Identify which cell holds the provided text, then report its [x, y] central coordinate. 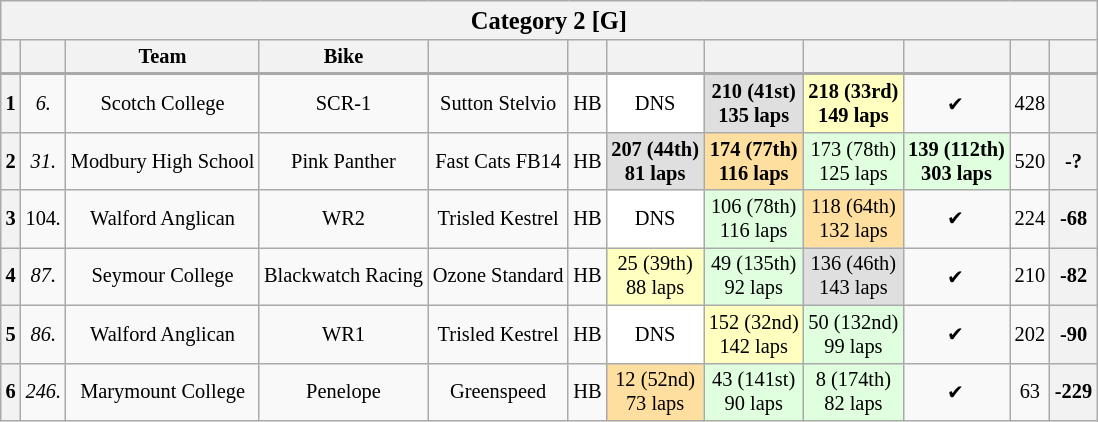
2 [11, 161]
202 [1030, 334]
Category 2 [G] [549, 20]
5 [11, 334]
63 [1030, 392]
-82 [1074, 276]
WR1 [344, 334]
246. [44, 392]
6. [44, 103]
SCR-1 [344, 103]
224 [1030, 219]
87. [44, 276]
210 [1030, 276]
218 (33rd)149 laps [854, 103]
Greenspeed [498, 392]
106 (78th)116 laps [754, 219]
43 (141st)90 laps [754, 392]
Pink Panther [344, 161]
86. [44, 334]
3 [11, 219]
Scotch College [162, 103]
520 [1030, 161]
WR2 [344, 219]
Penelope [344, 392]
31. [44, 161]
50 (132nd)99 laps [854, 334]
8 (174th)82 laps [854, 392]
Modbury High School [162, 161]
-90 [1074, 334]
118 (64th)132 laps [854, 219]
12 (52nd)73 laps [654, 392]
Fast Cats FB14 [498, 161]
-229 [1074, 392]
Ozone Standard [498, 276]
-? [1074, 161]
210 (41st)135 laps [754, 103]
Sutton Stelvio [498, 103]
49 (135th)92 laps [754, 276]
Marymount College [162, 392]
152 (32nd)142 laps [754, 334]
104. [44, 219]
173 (78th)125 laps [854, 161]
Team [162, 57]
428 [1030, 103]
174 (77th)116 laps [754, 161]
139 (112th)303 laps [956, 161]
Seymour College [162, 276]
4 [11, 276]
Blackwatch Racing [344, 276]
1 [11, 103]
6 [11, 392]
-68 [1074, 219]
207 (44th)81 laps [654, 161]
25 (39th)88 laps [654, 276]
136 (46th)143 laps [854, 276]
Bike [344, 57]
